Determine the (x, y) coordinate at the center of the cell enclosing the given text.  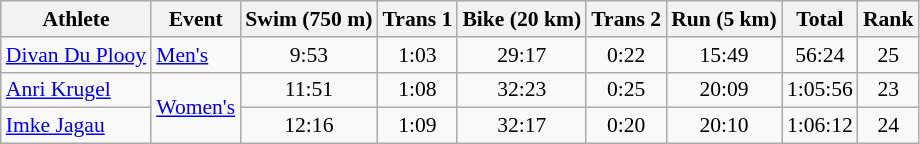
Trans 2 (626, 19)
1:08 (417, 90)
29:17 (522, 55)
Imke Jagau (76, 126)
Athlete (76, 19)
25 (888, 55)
1:09 (417, 126)
0:22 (626, 55)
20:09 (724, 90)
1:05:56 (820, 90)
1:03 (417, 55)
Men's (196, 55)
12:16 (308, 126)
56:24 (820, 55)
Event (196, 19)
32:17 (522, 126)
Bike (20 km) (522, 19)
Women's (196, 108)
Run (5 km) (724, 19)
24 (888, 126)
23 (888, 90)
0:20 (626, 126)
11:51 (308, 90)
Anri Krugel (76, 90)
32:23 (522, 90)
Trans 1 (417, 19)
9:53 (308, 55)
15:49 (724, 55)
Rank (888, 19)
Divan Du Plooy (76, 55)
0:25 (626, 90)
1:06:12 (820, 126)
Total (820, 19)
Swim (750 m) (308, 19)
20:10 (724, 126)
